Pinpoint the cell where the given text exists, returning its [x, y] midpoint coordinate. 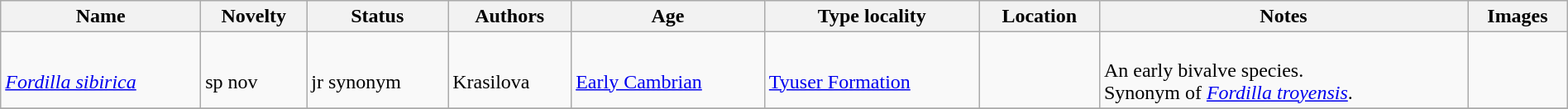
Fordilla sibirica [101, 70]
Name [101, 17]
Krasilova [509, 70]
Status [377, 17]
Type locality [872, 17]
An early bivalve species.Synonym of Fordilla troyensis. [1284, 70]
sp nov [254, 70]
Notes [1284, 17]
Novelty [254, 17]
Location [1039, 17]
Age [668, 17]
Images [1518, 17]
Tyuser Formation [872, 70]
Authors [509, 17]
jr synonym [377, 70]
Early Cambrian [668, 70]
